For the text-containing cell, return its midpoint in [x, y] coordinate format. 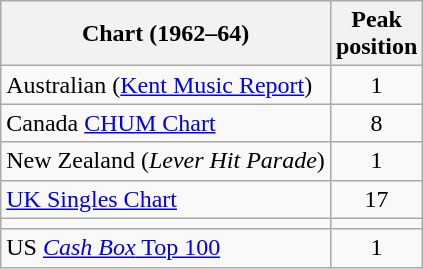
New Zealand (Lever Hit Parade) [166, 161]
UK Singles Chart [166, 199]
17 [376, 199]
US Cash Box Top 100 [166, 248]
Peakposition [376, 34]
8 [376, 123]
Canada CHUM Chart [166, 123]
Chart (1962–64) [166, 34]
Australian (Kent Music Report) [166, 85]
